Identify which cell holds the provided text, then report its (x, y) central coordinate. 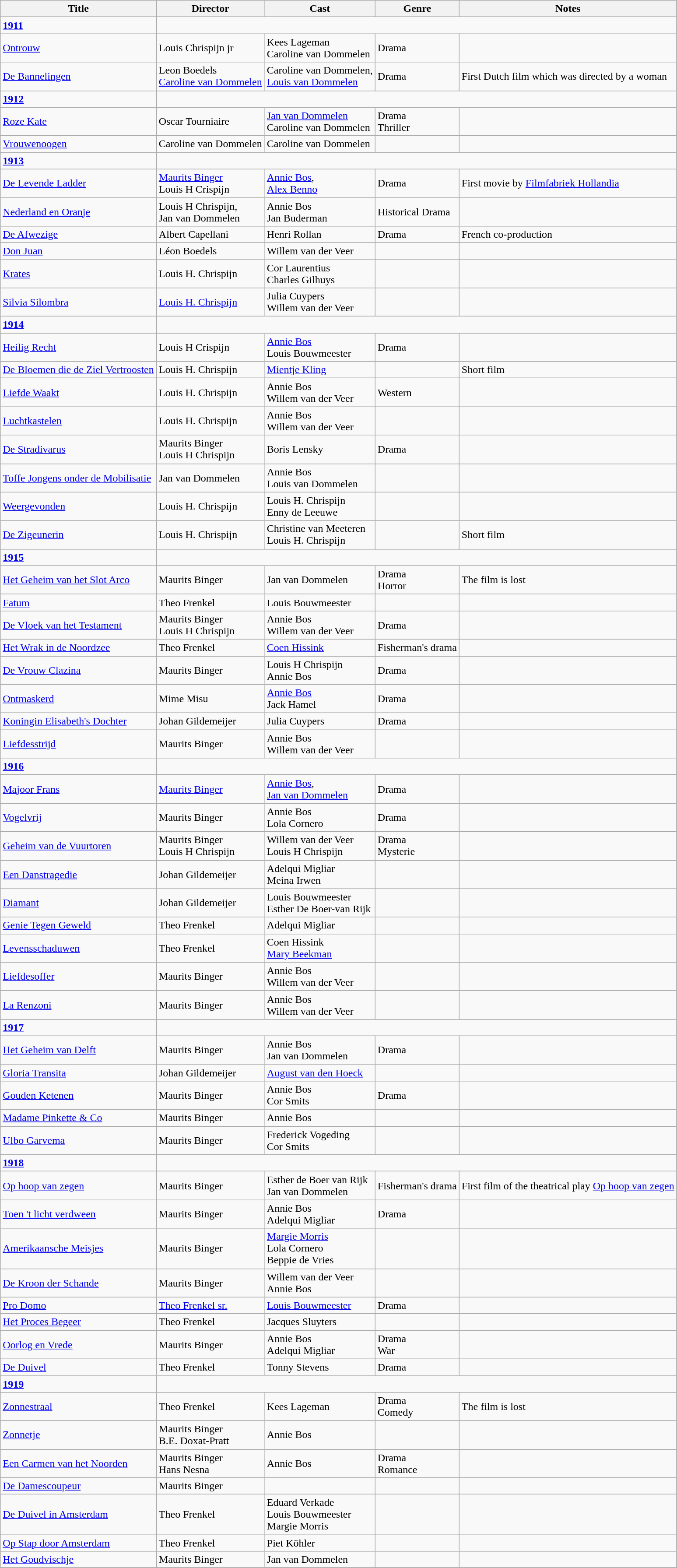
Genie Tegen Geweld (79, 925)
Albert Capellani (210, 234)
Het Geheim van Delft (79, 1050)
Willem van der VeerAnnie Bos (319, 1283)
Ontmaskerd (79, 699)
Nederland en Oranje (79, 212)
Zonnetje (79, 1435)
Gloria Transita (79, 1073)
Pro Domo (79, 1305)
1917 (79, 1027)
Liefde Waakt (79, 392)
Annie BosLola Cornero (319, 818)
Leon BoedelsCaroline van Dommelen (210, 76)
Kees LagemanCaroline van Dommelen (319, 48)
Levensschaduwen (79, 948)
Léon Boedels (210, 251)
Annie BosLouis van Dommelen (319, 478)
Oorlog en Vrede (79, 1345)
1914 (79, 325)
Western (417, 392)
Willem van der VeerLouis H Chrispijn (319, 846)
Annie BosCor Smits (319, 1095)
Annie Bos,Jan van Dommelen (319, 789)
Roze Kate (79, 122)
Het Goudvischje (79, 1560)
Title (79, 9)
Adelqui MigliarMeina Irwen (319, 875)
DramaComedy (417, 1406)
1913 (79, 161)
Geheim van de Vuurtoren (79, 846)
Fatum (79, 602)
1916 (79, 766)
Eduard VerkadeLouis BouwmeesterMargie Morris (319, 1515)
Toen 't licht verdween (79, 1214)
De Afwezige (79, 234)
La Renzoni (79, 1005)
Annie BosJack Hamel (319, 699)
Maurits BingerB.E. Doxat-Pratt (210, 1435)
Madame Pinkette & Co (79, 1118)
Mime Misu (210, 699)
Vogelvrij (79, 818)
Frederick VogedingCor Smits (319, 1141)
Piet Köhler (319, 1543)
DramaMysterie (417, 846)
Het Wrak in de Noordzee (79, 647)
Het Geheim van het Slot Arco (79, 580)
Annie BosJan Buderman (319, 212)
1919 (79, 1384)
De Duivel (79, 1367)
Theo Frenkel sr. (210, 1305)
First film of the theatrical play Op hoop van zegen (568, 1185)
Heilig Recht (79, 348)
Louis H ChrispijnAnnie Bos (319, 670)
Louis Chrispijn jr (210, 48)
De Stradivarus (79, 449)
Zonnestraal (79, 1406)
Adelqui Migliar (319, 925)
De Levende Ladder (79, 183)
Jacques Sluyters (319, 1322)
1911 (79, 25)
Diamant (79, 903)
Ulbo Garvema (79, 1141)
Jan van DommelenCaroline van Dommelen (319, 122)
French co-production (568, 234)
Louis H Chrispijn,Jan van Dommelen (210, 212)
Amerikaansche Meisjes (79, 1248)
De Vloek van het Testament (79, 625)
Julia Cuypers (319, 721)
Don Juan (79, 251)
Weergevonden (79, 506)
Op Stap door Amsterdam (79, 1543)
De Kroon der Schande (79, 1283)
Maurits BingerHans Nesna (210, 1463)
Cor LaurentiusCharles Gilhuys (319, 273)
Louis H Crispijn (210, 348)
Silvia Silombra (79, 302)
Op hoop van zegen (79, 1185)
1918 (79, 1163)
Louis H. ChrispijnEnny de Leeuwe (319, 506)
Margie MorrisLola CorneroBeppie de Vries (319, 1248)
De Duivel in Amsterdam (79, 1515)
Toffe Jongens onder de Mobilisatie (79, 478)
Tonny Stevens (319, 1367)
Director (210, 9)
DramaRomance (417, 1463)
Willem van der Veer (319, 251)
Een Carmen van het Noorden (79, 1463)
Het Proces Begeer (79, 1322)
Gouden Ketenen (79, 1095)
Notes (568, 9)
DramaThriller (417, 122)
DramaWar (417, 1345)
Liefdesstrijd (79, 744)
Oscar Tourniaire (210, 122)
Mientje Kling (319, 370)
Vrouwenoogen (79, 144)
Coen HissinkMary Beekman (319, 948)
Henri Rollan (319, 234)
August van den Hoeck (319, 1073)
Ontrouw (79, 48)
Coen Hissink (319, 647)
Julia CuypersWillem van der Veer (319, 302)
Liefdesoffer (79, 976)
Annie BosLouis Bouwmeester (319, 348)
Esther de Boer van RijkJan van Dommelen (319, 1185)
Louis BouwmeesterEsther De Boer-van Rijk (319, 903)
DramaHorror (417, 580)
Christine van MeeterenLouis H. Chrispijn (319, 535)
Cast (319, 9)
Caroline van Dommelen,Louis van Dommelen (319, 76)
Annie BosJan van Dommelen (319, 1050)
Een Danstragedie (79, 875)
1912 (79, 99)
Majoor Frans (79, 789)
First movie by Filmfabriek Hollandia (568, 183)
First Dutch film which was directed by a woman (568, 76)
De Vrouw Clazina (79, 670)
Luchtkastelen (79, 421)
Annie Bos,Alex Benno (319, 183)
De Zigeunerin (79, 535)
Boris Lensky (319, 449)
Krates (79, 273)
Historical Drama (417, 212)
De Damescoupeur (79, 1486)
Koningin Elisabeth's Dochter (79, 721)
1915 (79, 557)
De Bloemen die de Ziel Vertroosten (79, 370)
De Bannelingen (79, 76)
Maurits BingerLouis H Crispijn (210, 183)
Genre (417, 9)
Kees Lageman (319, 1406)
